Provide the [x, y] coordinate of the cell's center where the given text is located.  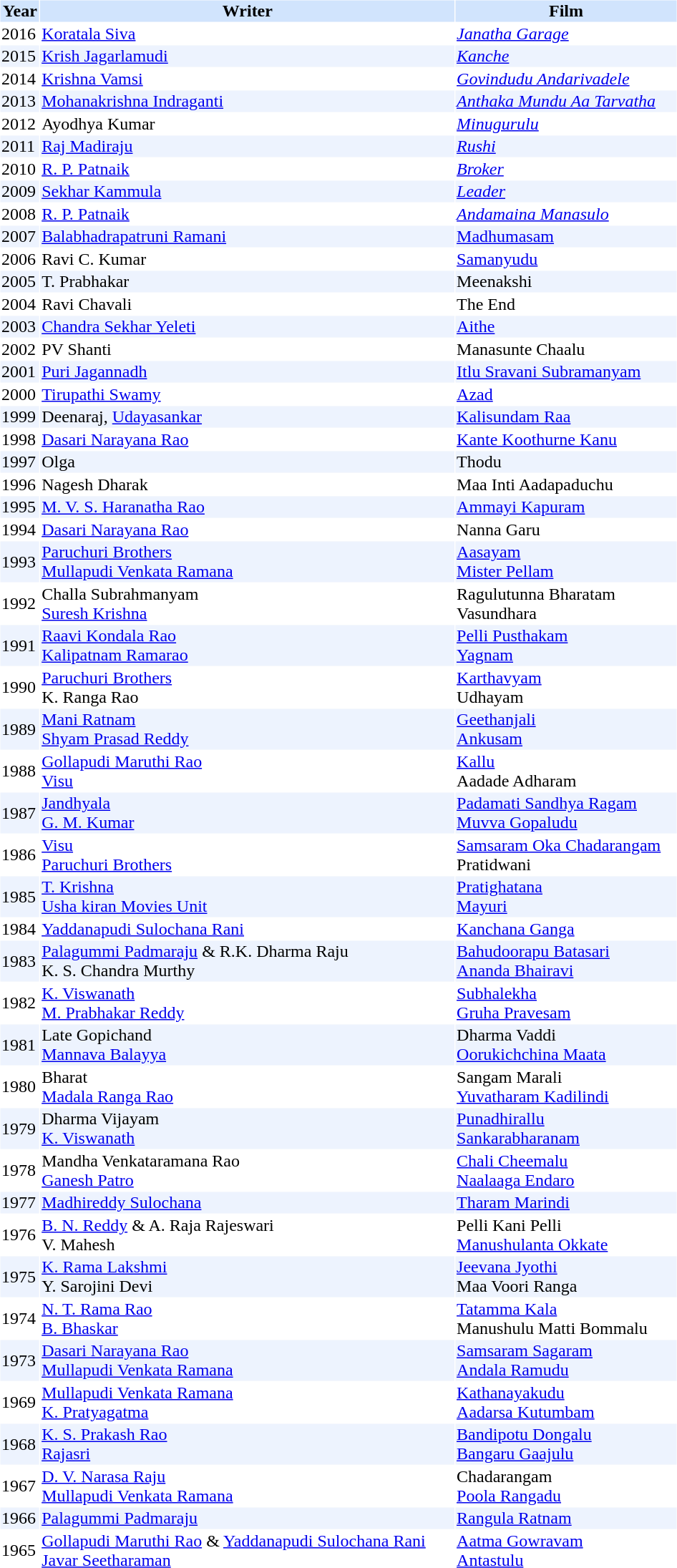
Manasunte Chaalu [567, 349]
2000 [20, 394]
2013 [20, 101]
Year [20, 11]
1987 [20, 813]
Broker [567, 169]
2003 [20, 327]
Chadarangam Poola Rangadu [567, 1486]
Film [567, 11]
2001 [20, 371]
1984 [20, 929]
Azad [567, 394]
Aithe [567, 327]
Yaddanapudi Sulochana Rani [248, 929]
1968 [20, 1444]
Krish Jagarlamudi [248, 57]
1995 [20, 507]
Anthaka Mundu Aa Tarvatha [567, 101]
Meenakshi [567, 281]
1990 [20, 687]
1985 [20, 896]
Ammayi Kapuram [567, 507]
Subhalekha Gruha Pravesam [567, 1003]
Karthavyam Udhayam [567, 687]
2008 [20, 214]
1969 [20, 1403]
2014 [20, 79]
Chandra Sekhar Yeleti [248, 327]
Kante Koothurne Kanu [567, 439]
B. N. Reddy & A. Raja Rajeswari V. Mahesh [248, 1235]
1981 [20, 1045]
Kathanayakudu Aadarsa Kutumbam [567, 1403]
K. Viswanath M. Prabhakar Reddy [248, 1003]
2011 [20, 147]
Mohanakrishna Indraganti [248, 101]
1999 [20, 417]
1975 [20, 1277]
2009 [20, 191]
2006 [20, 259]
Rangula Ratnam [567, 1518]
Paruchuri Brothers Mullapudi Venkata Ramana [248, 561]
Govindudu Andarivadele [567, 79]
2012 [20, 124]
Samanyudu [567, 259]
Raavi Kondala Rao Kalipatnam Ramarao [248, 646]
1998 [20, 439]
Dharma Vaddi Oorukichchina Maata [567, 1045]
1997 [20, 462]
2010 [20, 169]
Ravi C. Kumar [248, 259]
Maa Inti Aadapaduchu [567, 484]
K. S. Prakash Rao Rajasri [248, 1444]
Paruchuri Brothers K. Ranga Rao [248, 687]
1992 [20, 604]
1988 [20, 771]
Puri Jagannadh [248, 371]
2016 [20, 34]
2004 [20, 304]
Pratighatana Mayuri [567, 896]
Tharam Marindi [567, 1203]
Deenaraj, Udayasankar [248, 417]
Ayodhya Kumar [248, 124]
Late Gopichand Mannava Balayya [248, 1045]
Minugurulu [567, 124]
1978 [20, 1171]
2002 [20, 349]
Kanchana Ganga [567, 929]
Sekhar Kammula [248, 191]
Koratala Siva [248, 34]
2007 [20, 237]
Kanche [567, 57]
Geethanjali Ankusam [567, 729]
T. Krishna Usha kiran Movies Unit [248, 896]
Padamati Sandhya Ragam Muvva Gopaludu [567, 813]
Ragulutunna Bharatam Vasundhara [567, 604]
1967 [20, 1486]
Tirupathi Swamy [248, 394]
Nagesh Dharak [248, 484]
Bandipotu Dongalu Bangaru Gaajulu [567, 1444]
1994 [20, 530]
1989 [20, 729]
Visu Paruchuri Brothers [248, 854]
1982 [20, 1003]
Writer [248, 11]
2015 [20, 57]
Pelli Pusthakam Yagnam [567, 646]
1976 [20, 1235]
Krishna Vamsi [248, 79]
Jeevana Jyothi Maa Voori Ranga [567, 1277]
Mullapudi Venkata Ramana K. Pratyagatma [248, 1403]
Samsaram Oka Chadarangam Pratidwani [567, 854]
Aasayam Mister Pellam [567, 561]
Andamaina Manasulo [567, 214]
Thodu [567, 462]
Mani Ratnam Shyam Prasad Reddy [248, 729]
Ravi Chavali [248, 304]
Bahudoorapu Batasari Ananda Bhairavi [567, 960]
Tatamma Kala Manushulu Matti Bommalu [567, 1318]
1986 [20, 854]
Pelli Kani Pelli Manushulanta Okkate [567, 1235]
Janatha Garage [567, 34]
Bharat Madala Ranga Rao [248, 1086]
Itlu Sravani Subramanyam [567, 371]
T. Prabhakar [248, 281]
2005 [20, 281]
1977 [20, 1203]
Chali Cheemalu Naalaaga Endaro [567, 1171]
1973 [20, 1360]
Nanna Garu [567, 530]
Kalisundam Raa [567, 417]
D. V. Narasa Raju Mullapudi Venkata Ramana [248, 1486]
Challa Subrahmanyam Suresh Krishna [248, 604]
K. Rama Lakshmi Y. Sarojini Devi [248, 1277]
1996 [20, 484]
Madhireddy Sulochana [248, 1203]
1979 [20, 1128]
Mandha Venkataramana Rao Ganesh Patro [248, 1171]
Gollapudi Maruthi Rao Visu [248, 771]
1991 [20, 646]
Dharma Vijayam K. Viswanath [248, 1128]
1966 [20, 1518]
Kallu Aadade Adharam [567, 771]
Sangam Marali Yuvatharam Kadilindi [567, 1086]
M. V. S. Haranatha Rao [248, 507]
Balabhadrapatruni Ramani [248, 237]
Olga [248, 462]
PV Shanti [248, 349]
1974 [20, 1318]
The End [567, 304]
Palagummi Padmaraju & R.K. Dharma Raju K. S. Chandra Murthy [248, 960]
Madhumasam [567, 237]
1983 [20, 960]
Rushi [567, 147]
1993 [20, 561]
Raj Madiraju [248, 147]
Punadhirallu Sankarabharanam [567, 1128]
1980 [20, 1086]
Samsaram Sagaram Andala Ramudu [567, 1360]
Dasari Narayana Rao Mullapudi Venkata Ramana [248, 1360]
Jandhyala G. M. Kumar [248, 813]
Palagummi Padmaraju [248, 1518]
Leader [567, 191]
N. T. Rama Rao B. Bhaskar [248, 1318]
